Provide the [X, Y] coordinate of the cell's center where the given text is located.  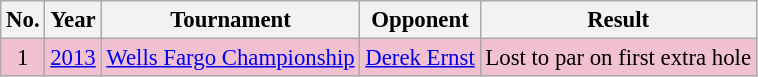
Opponent [420, 20]
Wells Fargo Championship [230, 58]
2013 [73, 58]
1 [23, 58]
Lost to par on first extra hole [618, 58]
Result [618, 20]
Tournament [230, 20]
No. [23, 20]
Year [73, 20]
Derek Ernst [420, 58]
